Return the [x, y] coordinate for the center point of the cell that contains the specified text.  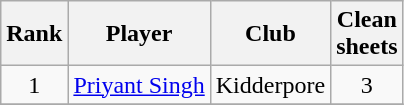
Kidderpore [270, 85]
Cleansheets [367, 34]
3 [367, 85]
1 [34, 85]
Rank [34, 34]
Priyant Singh [139, 85]
Player [139, 34]
Club [270, 34]
